Capture the cell that displays the provided text and extract its (X, Y) central coordinate. 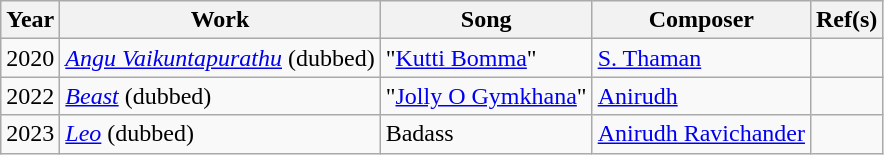
2020 (30, 58)
"Jolly O Gymkhana" (486, 96)
Angu Vaikuntapurathu (dubbed) (220, 58)
2022 (30, 96)
Leo (dubbed) (220, 134)
Work (220, 20)
Beast (dubbed) (220, 96)
"Kutti Bomma" (486, 58)
Ref(s) (846, 20)
S. Thaman (701, 58)
Anirudh (701, 96)
Anirudh Ravichander (701, 134)
Year (30, 20)
Song (486, 20)
Badass (486, 134)
Composer (701, 20)
2023 (30, 134)
